Find where the given text appears and provide that cell's center as (X, Y) coordinate. 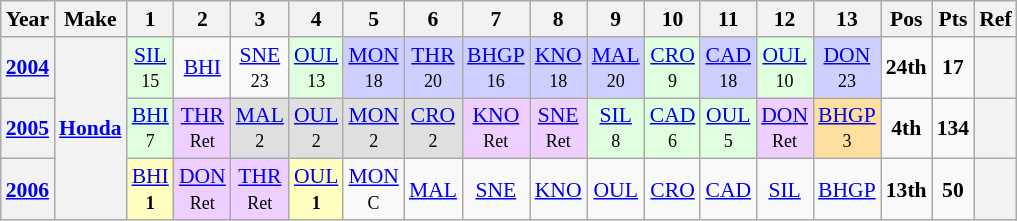
11 (728, 19)
OUL5 (728, 128)
CAD (728, 190)
CAD6 (673, 128)
SNE23 (260, 68)
Make (90, 19)
BHI1 (150, 190)
Honda (90, 128)
MAL2 (260, 128)
Ref (995, 19)
CAD18 (728, 68)
SNE (496, 190)
Pos (906, 19)
134 (954, 128)
2004 (28, 68)
8 (558, 19)
6 (433, 19)
9 (616, 19)
BHI7 (150, 128)
MAL (433, 190)
SIL15 (150, 68)
MONC (374, 190)
13 (847, 19)
MAL20 (616, 68)
BHGP (847, 190)
CRO9 (673, 68)
OUL2 (316, 128)
KNO18 (558, 68)
DON23 (847, 68)
OUL10 (784, 68)
BHGP16 (496, 68)
12 (784, 19)
50 (954, 190)
13th (906, 190)
1 (150, 19)
4th (906, 128)
CRO2 (433, 128)
17 (954, 68)
Pts (954, 19)
Year (28, 19)
KNORet (496, 128)
2 (202, 19)
10 (673, 19)
CRO (673, 190)
7 (496, 19)
3 (260, 19)
SNERet (558, 128)
24th (906, 68)
SIL (784, 190)
MON18 (374, 68)
BHGP3 (847, 128)
SIL8 (616, 128)
5 (374, 19)
2005 (28, 128)
OUL (616, 190)
OUL13 (316, 68)
MON2 (374, 128)
2006 (28, 190)
BHI (202, 68)
KNO (558, 190)
THR20 (433, 68)
4 (316, 19)
OUL1 (316, 190)
